Provide the [x, y] coordinate of the cell's center where the given text is located.  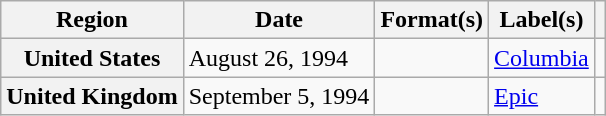
August 26, 1994 [279, 58]
Columbia [542, 58]
Format(s) [432, 20]
United Kingdom [92, 96]
Date [279, 20]
Region [92, 20]
United States [92, 58]
Epic [542, 96]
Label(s) [542, 20]
September 5, 1994 [279, 96]
